Scan for the cell matching the given text and deliver its [x, y] coordinate at center. 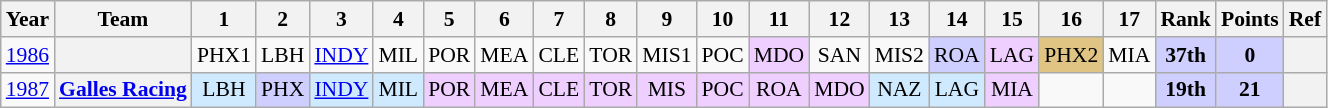
0 [1250, 55]
PHX1 [224, 55]
9 [666, 19]
8 [610, 19]
6 [504, 19]
5 [449, 19]
Galles Racing [123, 90]
14 [957, 19]
17 [1129, 19]
19th [1186, 90]
3 [341, 19]
Ref [1305, 19]
1986 [28, 55]
15 [1012, 19]
PHX [282, 90]
4 [398, 19]
1 [224, 19]
Year [28, 19]
7 [558, 19]
Team [123, 19]
37th [1186, 55]
11 [780, 19]
PHX2 [1071, 55]
12 [840, 19]
NAZ [900, 90]
10 [723, 19]
Points [1250, 19]
MIS2 [900, 55]
16 [1071, 19]
SAN [840, 55]
MIS1 [666, 55]
Rank [1186, 19]
2 [282, 19]
1987 [28, 90]
21 [1250, 90]
MIS [666, 90]
13 [900, 19]
